Detect which cell encompasses the target text, then output its [x, y] center coordinate. 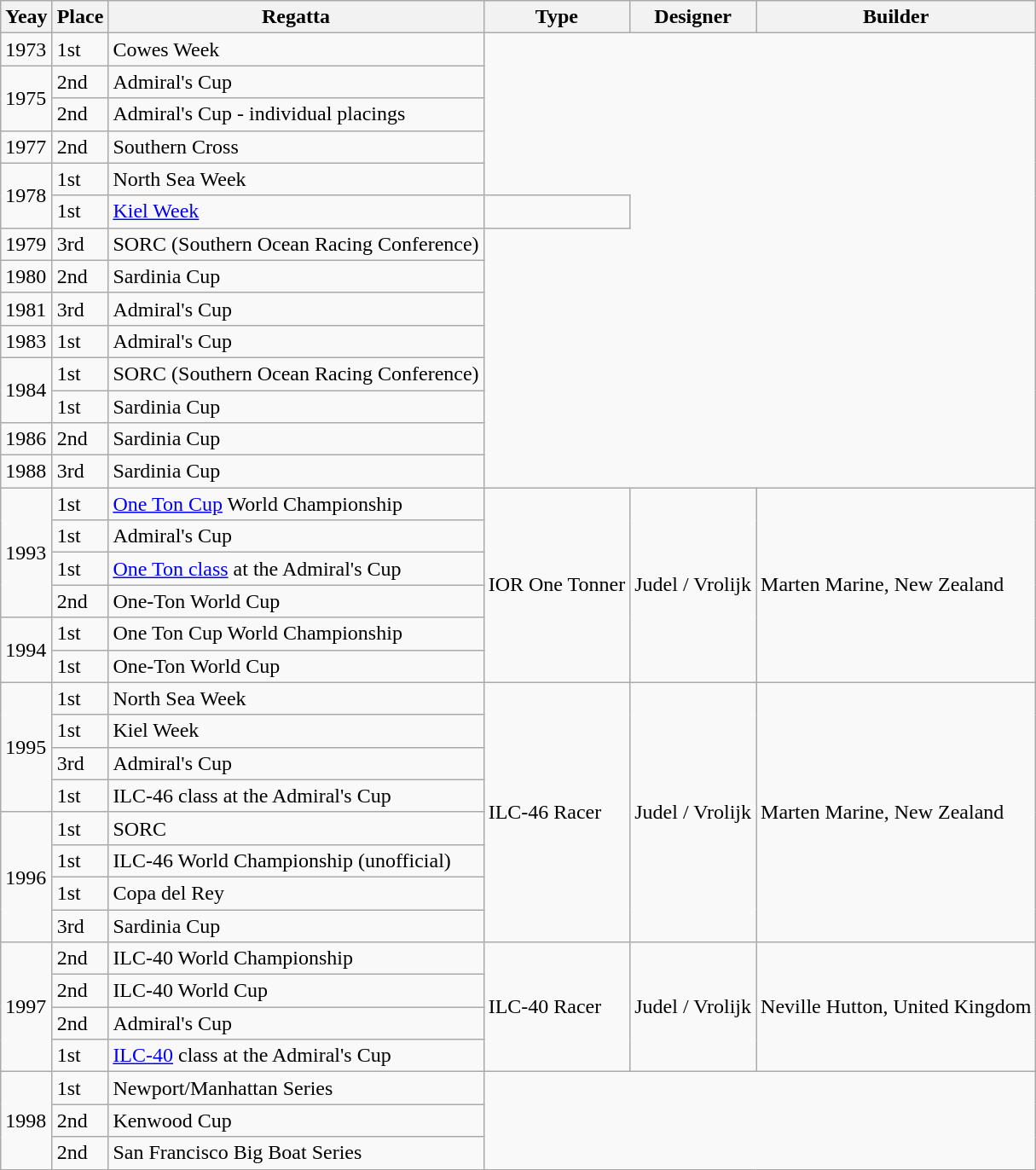
SORC [296, 828]
Type [557, 17]
1978 [26, 195]
1979 [26, 244]
ILC-46 class at the Admiral's Cup [296, 796]
1984 [26, 390]
Copa del Rey [296, 893]
Kenwood Cup [296, 1121]
Cowes Week [296, 49]
1983 [26, 341]
Newport/Manhattan Series [296, 1088]
San Francisco Big Boat Series [296, 1153]
Neville Hutton, United Kingdom [896, 1007]
1975 [26, 98]
1994 [26, 650]
ILC-40 World Championship [296, 959]
1988 [26, 472]
ILC-46 World Championship (unofficial) [296, 860]
1977 [26, 147]
ILC-46 Racer [557, 812]
1973 [26, 49]
Southern Cross [296, 147]
Place [80, 17]
Yeay [26, 17]
Designer [693, 17]
1995 [26, 747]
1996 [26, 877]
One Ton class at the Admiral's Cup [296, 569]
1986 [26, 439]
Builder [896, 17]
ILC-40 class at the Admiral's Cup [296, 1056]
1980 [26, 276]
1998 [26, 1121]
Regatta [296, 17]
ILC-40 World Cup [296, 991]
ILC-40 Racer [557, 1007]
1981 [26, 309]
1993 [26, 553]
Admiral's Cup - individual placings [296, 114]
1997 [26, 1007]
IOR One Tonner [557, 585]
